From the cell containing the given text, extract its center point as (x, y) coordinate. 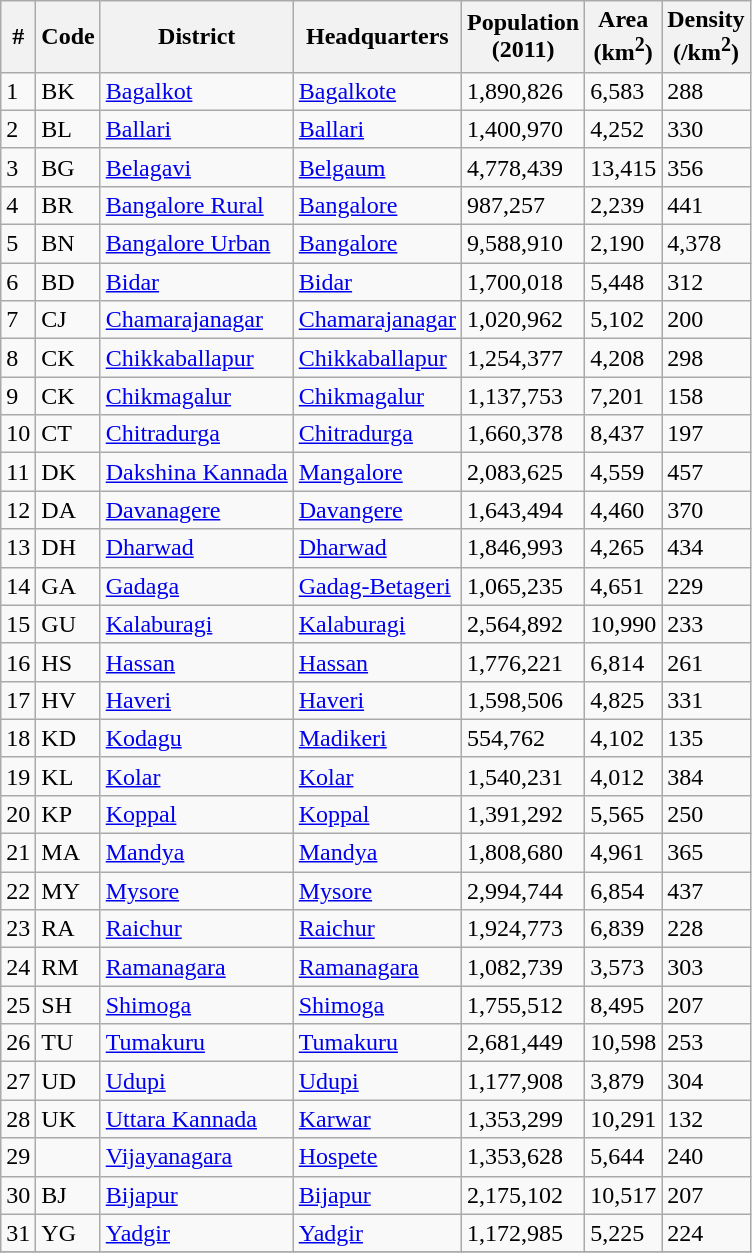
4,012 (624, 776)
4,778,439 (524, 167)
Davangere (377, 510)
Madikeri (377, 738)
5,102 (624, 320)
253 (706, 1043)
Code (68, 37)
304 (706, 1081)
14 (18, 586)
Vijayanagara (196, 1157)
BK (68, 91)
330 (706, 129)
5,225 (624, 1233)
434 (706, 548)
RA (68, 929)
Gadag-Betageri (377, 586)
Bagalkote (377, 91)
Belgaum (377, 167)
4,252 (624, 129)
1,890,826 (524, 91)
BG (68, 167)
365 (706, 853)
1,540,231 (524, 776)
Population (2011) (524, 37)
26 (18, 1043)
6,583 (624, 91)
UD (68, 1081)
UK (68, 1119)
13 (18, 548)
10,517 (624, 1195)
HV (68, 700)
# (18, 37)
Uttara Kannada (196, 1119)
1,700,018 (524, 282)
288 (706, 91)
457 (706, 472)
331 (706, 700)
298 (706, 358)
135 (706, 738)
6,854 (624, 891)
GU (68, 624)
1,400,970 (524, 129)
Bagalkot (196, 91)
BL (68, 129)
1,808,680 (524, 853)
19 (18, 776)
4,378 (706, 244)
6,839 (624, 929)
1,172,985 (524, 1233)
BN (68, 244)
DA (68, 510)
2,564,892 (524, 624)
9,588,910 (524, 244)
1,353,628 (524, 1157)
27 (18, 1081)
1,776,221 (524, 662)
6,814 (624, 662)
Belagavi (196, 167)
3,573 (624, 967)
7 (18, 320)
Mangalore (377, 472)
1 (18, 91)
1,065,235 (524, 586)
4,265 (624, 548)
4,208 (624, 358)
233 (706, 624)
261 (706, 662)
5,448 (624, 282)
BJ (68, 1195)
200 (706, 320)
250 (706, 814)
DH (68, 548)
2,994,744 (524, 891)
384 (706, 776)
Area (km2) (624, 37)
CJ (68, 320)
20 (18, 814)
KP (68, 814)
2,239 (624, 205)
22 (18, 891)
17 (18, 700)
158 (706, 396)
9 (18, 396)
MA (68, 853)
YG (68, 1233)
23 (18, 929)
GA (68, 586)
12 (18, 510)
5 (18, 244)
31 (18, 1233)
4,460 (624, 510)
4,825 (624, 700)
SH (68, 1005)
6 (18, 282)
Bangalore Urban (196, 244)
TU (68, 1043)
441 (706, 205)
11 (18, 472)
229 (706, 586)
Kodagu (196, 738)
1,177,908 (524, 1081)
Density (/km2) (706, 37)
4,651 (624, 586)
25 (18, 1005)
1,137,753 (524, 396)
3,879 (624, 1081)
29 (18, 1157)
5,644 (624, 1157)
224 (706, 1233)
10,990 (624, 624)
1,353,299 (524, 1119)
District (196, 37)
1,598,506 (524, 700)
240 (706, 1157)
Gadaga (196, 586)
1,082,739 (524, 967)
1,254,377 (524, 358)
13,415 (624, 167)
8,495 (624, 1005)
10 (18, 434)
4 (18, 205)
3 (18, 167)
HS (68, 662)
21 (18, 853)
15 (18, 624)
24 (18, 967)
BD (68, 282)
16 (18, 662)
Headquarters (377, 37)
1,846,993 (524, 548)
RM (68, 967)
Hospete (377, 1157)
18 (18, 738)
1,020,962 (524, 320)
132 (706, 1119)
1,391,292 (524, 814)
1,755,512 (524, 1005)
28 (18, 1119)
7,201 (624, 396)
1,924,773 (524, 929)
2,175,102 (524, 1195)
2,681,449 (524, 1043)
BR (68, 205)
197 (706, 434)
312 (706, 282)
5,565 (624, 814)
Bangalore Rural (196, 205)
228 (706, 929)
4,559 (624, 472)
10,291 (624, 1119)
437 (706, 891)
DK (68, 472)
Dakshina Kannada (196, 472)
10,598 (624, 1043)
CT (68, 434)
987,257 (524, 205)
1,643,494 (524, 510)
Davanagere (196, 510)
KD (68, 738)
303 (706, 967)
2 (18, 129)
4,102 (624, 738)
30 (18, 1195)
370 (706, 510)
MY (68, 891)
554,762 (524, 738)
8,437 (624, 434)
8 (18, 358)
KL (68, 776)
1,660,378 (524, 434)
2,083,625 (524, 472)
4,961 (624, 853)
356 (706, 167)
2,190 (624, 244)
Karwar (377, 1119)
